For the text-containing cell, return its midpoint in [x, y] coordinate format. 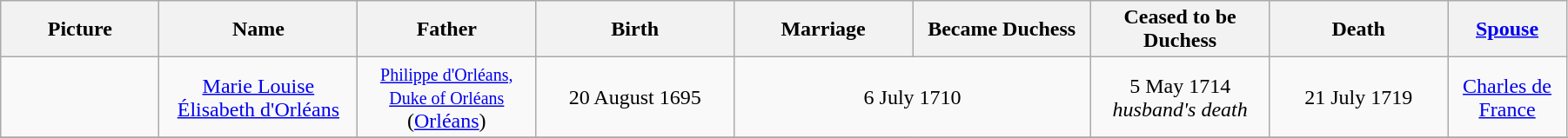
Death [1359, 30]
Philippe d'Orléans, Duke of Orléans(Orléans) [447, 97]
Marie Louise Élisabeth d'Orléans [258, 97]
20 August 1695 [635, 97]
6 July 1710 [913, 97]
21 July 1719 [1359, 97]
Became Duchess [1002, 30]
Ceased to be Duchess [1180, 30]
Picture [80, 30]
Father [447, 30]
Birth [635, 30]
Spouse [1507, 30]
Charles de France [1507, 97]
5 May 1714husband's death [1180, 97]
Marriage [823, 30]
Name [258, 30]
